Scan for the cell matching the given text and deliver its [X, Y] coordinate at center. 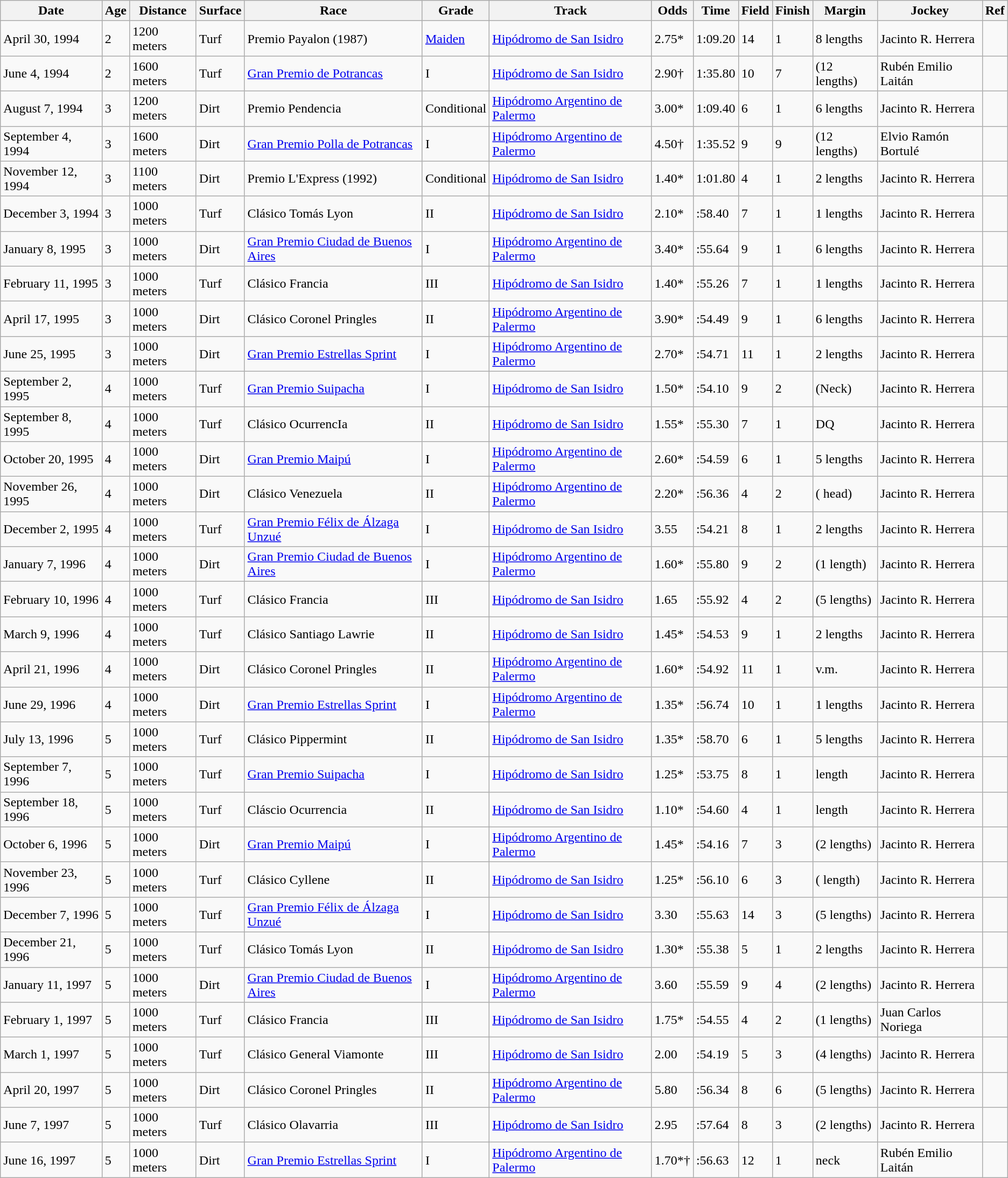
March 1, 1997 [52, 1055]
Clásico Pippermint [333, 739]
Cláscio Ocurrencia [333, 809]
November 26, 1995 [52, 494]
:54.21 [716, 529]
:55.38 [716, 949]
:55.59 [716, 985]
Clásico General Viamonte [333, 1055]
Surface [220, 11]
:55.26 [716, 283]
September 4, 1994 [52, 143]
February 11, 1995 [52, 283]
1:09.40 [716, 109]
:55.64 [716, 249]
:54.60 [716, 809]
November 23, 1996 [52, 879]
Track [571, 11]
(Neck) [845, 389]
(1 lengths) [845, 1020]
Odds [672, 11]
December 3, 1994 [52, 213]
1.10* [672, 809]
1.75* [672, 1020]
February 10, 1996 [52, 599]
1.30* [672, 949]
June 16, 1997 [52, 1160]
Field [755, 11]
:57.64 [716, 1125]
December 2, 1995 [52, 529]
:54.19 [716, 1055]
Clásico Olavarria [333, 1125]
Gran Premio Polla de Potrancas [333, 143]
2.60* [672, 459]
April 30, 1994 [52, 39]
Clásico Santiago Lawrie [333, 635]
:56.63 [716, 1160]
(1 length) [845, 564]
1100 meters [163, 179]
Maiden [456, 39]
3.40* [672, 249]
2.95 [672, 1125]
8 lengths [845, 39]
:58.70 [716, 739]
July 13, 1996 [52, 739]
( length) [845, 879]
November 12, 1994 [52, 179]
April 21, 1996 [52, 669]
1.70*† [672, 1160]
September 7, 1996 [52, 775]
3.55 [672, 529]
Juan Carlos Noriega [929, 1020]
December 21, 1996 [52, 949]
April 20, 1997 [52, 1090]
October 20, 1995 [52, 459]
2.75* [672, 39]
Premio Pendencia [333, 109]
3.00* [672, 109]
1:35.52 [716, 143]
3.30 [672, 915]
Jockey [929, 11]
v.m. [845, 669]
March 9, 1996 [52, 635]
Premio Payalon (1987) [333, 39]
1:01.80 [716, 179]
Date [52, 11]
:54.71 [716, 353]
October 6, 1996 [52, 845]
:56.34 [716, 1090]
:56.10 [716, 879]
December 7, 1996 [52, 915]
2.20* [672, 494]
January 8, 1995 [52, 249]
Time [716, 11]
Finish [793, 11]
June 25, 1995 [52, 353]
12 [755, 1160]
1.50* [672, 389]
Grade [456, 11]
Distance [163, 11]
September 18, 1996 [52, 809]
:54.10 [716, 389]
:58.40 [716, 213]
:54.92 [716, 669]
Ref [995, 11]
April 17, 1995 [52, 319]
June 7, 1997 [52, 1125]
2.70* [672, 353]
5.80 [672, 1090]
Elvio Ramón Bortulé [929, 143]
:54.53 [716, 635]
June 29, 1996 [52, 705]
2.90† [672, 73]
January 7, 1996 [52, 564]
:54.59 [716, 459]
:55.80 [716, 564]
Gran Premio de Potrancas [333, 73]
:54.55 [716, 1020]
September 2, 1995 [52, 389]
Clásico Venezuela [333, 494]
:55.30 [716, 423]
(4 lengths) [845, 1055]
1.65 [672, 599]
2.10* [672, 213]
1.55* [672, 423]
Age [115, 11]
Margin [845, 11]
3.60 [672, 985]
September 8, 1995 [52, 423]
:56.74 [716, 705]
2.00 [672, 1055]
:55.92 [716, 599]
Premio L'Express (1992) [333, 179]
:55.63 [716, 915]
February 1, 1997 [52, 1020]
Clásico OcurrencIa [333, 423]
neck [845, 1160]
1:09.20 [716, 39]
August 7, 1994 [52, 109]
:54.49 [716, 319]
4.50† [672, 143]
Clásico Cyllene [333, 879]
:56.36 [716, 494]
3.90* [672, 319]
1:35.80 [716, 73]
Race [333, 11]
DQ [845, 423]
( head) [845, 494]
June 4, 1994 [52, 73]
:53.75 [716, 775]
January 11, 1997 [52, 985]
:54.16 [716, 845]
